Scan for the cell matching the given text and deliver its [x, y] coordinate at center. 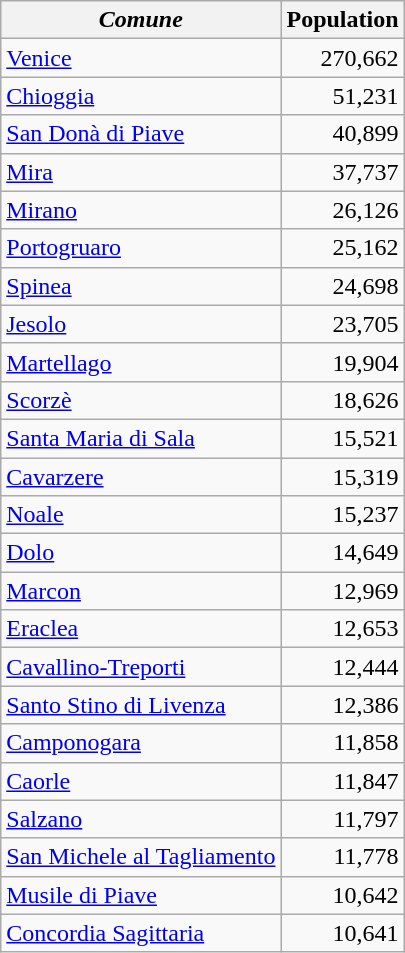
Spinea [141, 286]
12,444 [342, 667]
18,626 [342, 400]
Dolo [141, 553]
Cavallino-Treporti [141, 667]
15,319 [342, 477]
Cavarzere [141, 477]
40,899 [342, 134]
San Donà di Piave [141, 134]
15,521 [342, 438]
Caorle [141, 781]
23,705 [342, 324]
19,904 [342, 362]
11,797 [342, 819]
Jesolo [141, 324]
12,653 [342, 629]
10,642 [342, 895]
11,778 [342, 857]
Mira [141, 172]
25,162 [342, 248]
14,649 [342, 553]
Musile di Piave [141, 895]
Camponogara [141, 743]
Population [342, 20]
Venice [141, 58]
Scorzè [141, 400]
37,737 [342, 172]
10,641 [342, 933]
24,698 [342, 286]
Noale [141, 515]
Martellago [141, 362]
12,386 [342, 705]
11,847 [342, 781]
Santo Stino di Livenza [141, 705]
Portogruaro [141, 248]
Marcon [141, 591]
Santa Maria di Sala [141, 438]
12,969 [342, 591]
11,858 [342, 743]
51,231 [342, 96]
Chioggia [141, 96]
Concordia Sagittaria [141, 933]
San Michele al Tagliamento [141, 857]
Comune [141, 20]
Salzano [141, 819]
15,237 [342, 515]
Mirano [141, 210]
270,662 [342, 58]
26,126 [342, 210]
Eraclea [141, 629]
